Output the (X, Y) coordinate of the center of the cell containing the given text.  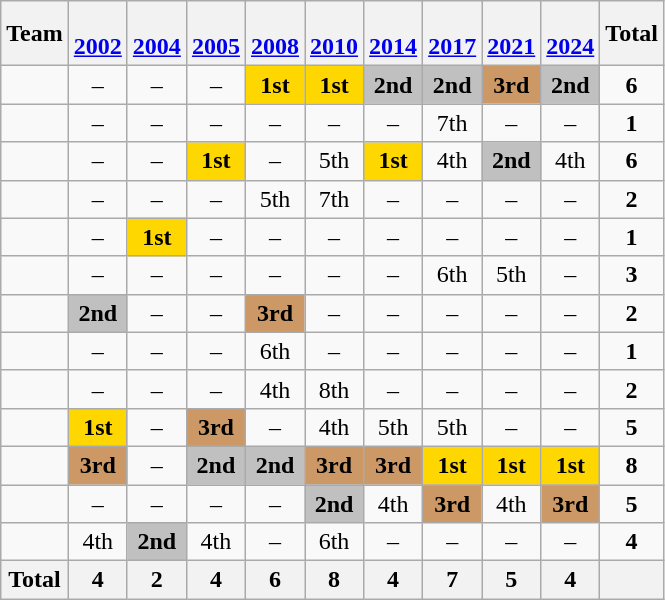
2021 (512, 34)
8th (334, 389)
3 (632, 275)
2024 (570, 34)
Team (35, 34)
2002 (98, 34)
2010 (334, 34)
2017 (452, 34)
2008 (274, 34)
2014 (394, 34)
2004 (156, 34)
2005 (216, 34)
7 (452, 580)
